Search for the cell housing the specified text and yield its (x, y) center coordinate. 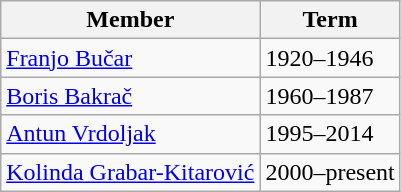
Member (130, 20)
1920–1946 (330, 58)
Boris Bakrač (130, 96)
Antun Vrdoljak (130, 134)
1995–2014 (330, 134)
Term (330, 20)
2000–present (330, 172)
Kolinda Grabar-Kitarović (130, 172)
1960–1987 (330, 96)
Franjo Bučar (130, 58)
